Detect which cell encompasses the target text, then output its [x, y] center coordinate. 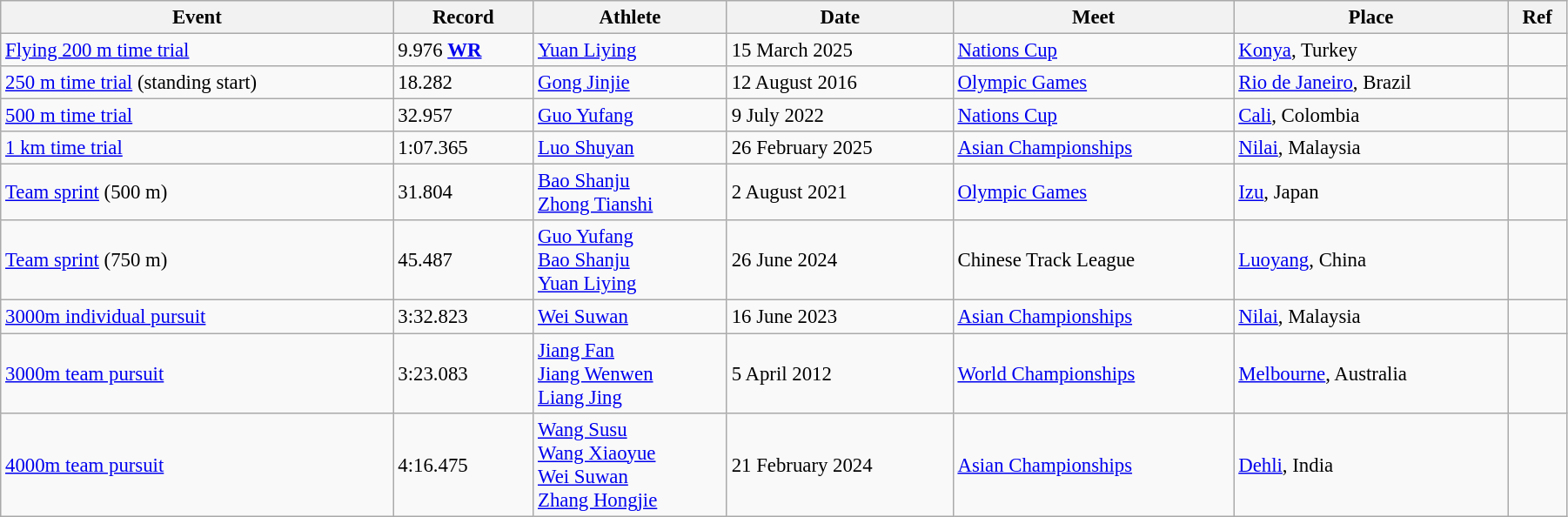
4:16.475 [463, 465]
Flying 200 m time trial [197, 50]
Luoyang, China [1371, 261]
26 February 2025 [840, 148]
2 August 2021 [840, 193]
Yuan Liying [630, 50]
26 June 2024 [840, 261]
Ref [1538, 17]
World Championships [1093, 373]
1:07.365 [463, 148]
Chinese Track League [1093, 261]
12 August 2016 [840, 83]
45.487 [463, 261]
Place [1371, 17]
3000m individual pursuit [197, 317]
Team sprint (750 m) [197, 261]
3000m team pursuit [197, 373]
Gong Jinjie [630, 83]
5 April 2012 [840, 373]
Luo Shuyan [630, 148]
3:32.823 [463, 317]
9 July 2022 [840, 116]
Meet [1093, 17]
9.976 WR [463, 50]
Athlete [630, 17]
Guo Yufang [630, 116]
Record [463, 17]
500 m time trial [197, 116]
Date [840, 17]
Bao ShanjuZhong Tianshi [630, 193]
250 m time trial (standing start) [197, 83]
15 March 2025 [840, 50]
Dehli, India [1371, 465]
3:23.083 [463, 373]
18.282 [463, 83]
Cali, Colombia [1371, 116]
31.804 [463, 193]
4000m team pursuit [197, 465]
Wei Suwan [630, 317]
Melbourne, Australia [1371, 373]
16 June 2023 [840, 317]
Guo YufangBao ShanjuYuan Liying [630, 261]
1 km time trial [197, 148]
Wang SusuWang XiaoyueWei SuwanZhang Hongjie [630, 465]
21 February 2024 [840, 465]
Izu, Japan [1371, 193]
Team sprint (500 m) [197, 193]
32.957 [463, 116]
Rio de Janeiro, Brazil [1371, 83]
Konya, Turkey [1371, 50]
Jiang FanJiang WenwenLiang Jing [630, 373]
Event [197, 17]
